Output the (X, Y) coordinate of the center of the cell containing the given text.  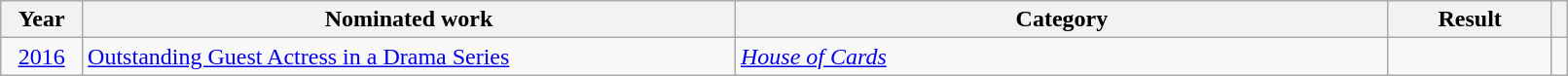
2016 (42, 57)
Result (1470, 19)
House of Cards (1061, 57)
Category (1061, 19)
Nominated work (409, 19)
Outstanding Guest Actress in a Drama Series (409, 57)
Year (42, 19)
